Detect which cell encompasses the target text, then output its [X, Y] center coordinate. 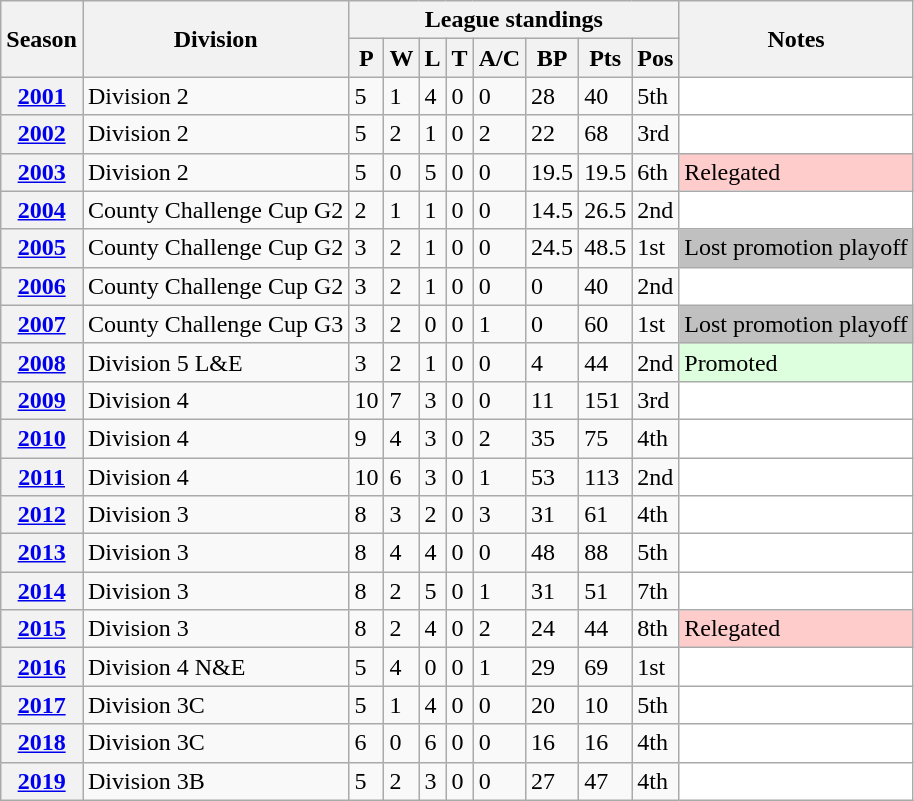
24.5 [552, 248]
Division 5 L&E [215, 362]
Division 4 N&E [215, 667]
2004 [42, 210]
2012 [42, 515]
11 [552, 400]
2015 [42, 629]
Notes [796, 39]
Pts [606, 58]
8th [656, 629]
14.5 [552, 210]
2011 [42, 477]
2014 [42, 591]
2007 [42, 324]
2018 [42, 743]
L [432, 58]
35 [552, 438]
2017 [42, 705]
League standings [514, 20]
2005 [42, 248]
51 [606, 591]
P [366, 58]
47 [606, 781]
9 [366, 438]
2003 [42, 172]
Season [42, 39]
2019 [42, 781]
Division [215, 39]
T [460, 58]
22 [552, 134]
Promoted [796, 362]
7 [402, 400]
2001 [42, 96]
County Challenge Cup G3 [215, 324]
2013 [42, 553]
BP [552, 58]
48.5 [606, 248]
151 [606, 400]
68 [606, 134]
53 [552, 477]
29 [552, 667]
27 [552, 781]
61 [606, 515]
2016 [42, 667]
28 [552, 96]
24 [552, 629]
2009 [42, 400]
2010 [42, 438]
113 [606, 477]
7th [656, 591]
6th [656, 172]
2002 [42, 134]
2008 [42, 362]
Pos [656, 58]
48 [552, 553]
88 [606, 553]
69 [606, 667]
26.5 [606, 210]
W [402, 58]
A/C [499, 58]
75 [606, 438]
2006 [42, 286]
20 [552, 705]
Division 3B [215, 781]
60 [606, 324]
